Return (X, Y) of the center of cell containing provided text 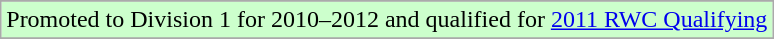
Promoted to Division 1 for 2010–2012 and qualified for 2011 RWC Qualifying (387, 20)
